Output the [X, Y] coordinate of the center of the cell containing the given text.  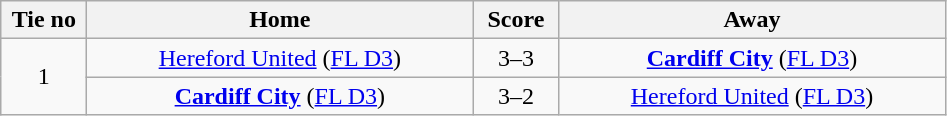
1 [44, 77]
Score [516, 20]
Home [280, 20]
Tie no [44, 20]
3–2 [516, 96]
Away [752, 20]
3–3 [516, 58]
